Provide the [X, Y] coordinate of the cell's center where the given text is located.  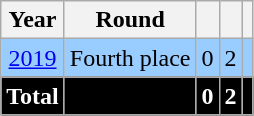
Fourth place [130, 58]
Round [130, 20]
2019 [33, 58]
Year [33, 20]
Total [33, 96]
